From the cell containing the given text, extract its center point as (X, Y) coordinate. 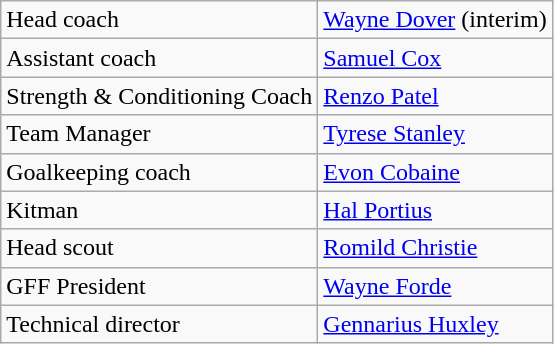
Hal Portius (435, 210)
Gennarius Huxley (435, 324)
Renzo Patel (435, 96)
Goalkeeping coach (160, 172)
Head scout (160, 248)
Team Manager (160, 134)
Romild Christie (435, 248)
Wayne Dover (interim) (435, 20)
Kitman (160, 210)
Wayne Forde (435, 286)
Technical director (160, 324)
GFF President (160, 286)
Assistant coach (160, 58)
Evon Cobaine (435, 172)
Strength & Conditioning Coach (160, 96)
Samuel Cox (435, 58)
Head coach (160, 20)
Tyrese Stanley (435, 134)
